Capture the cell that displays the provided text and extract its (X, Y) central coordinate. 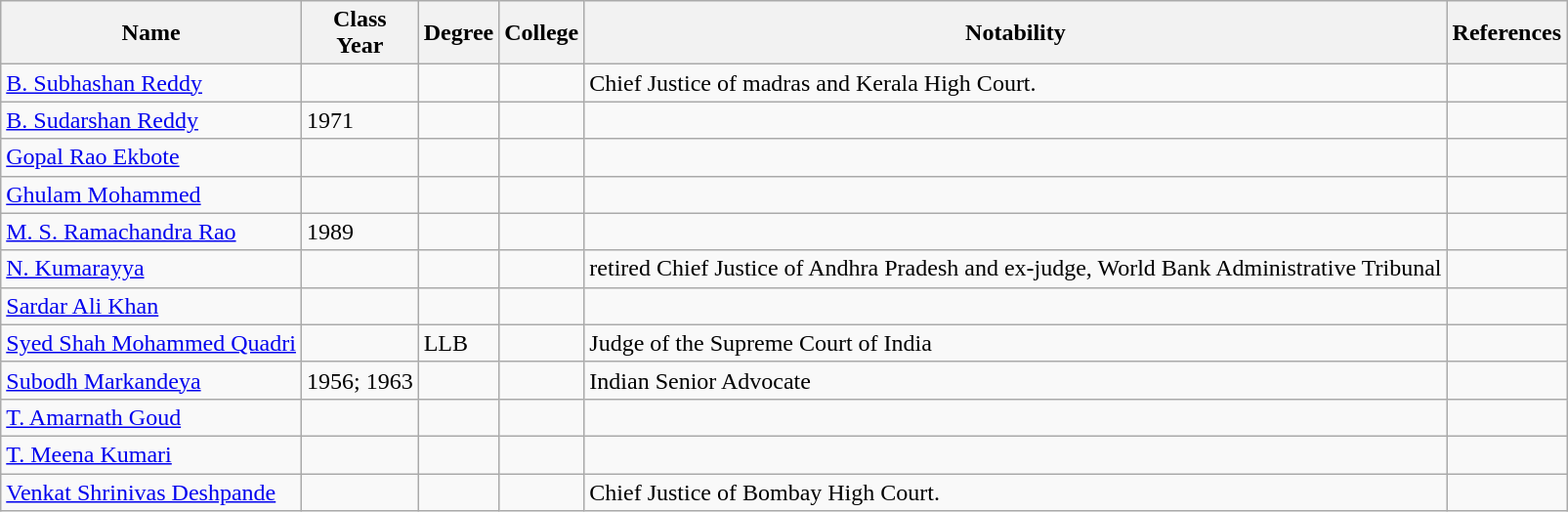
Subodh Markandeya (151, 380)
College (541, 33)
1971 (360, 120)
1989 (360, 232)
Gopal Rao Ekbote (151, 157)
1956; 1963 (360, 380)
B. Sudarshan Reddy (151, 120)
Judge of the Supreme Court of India (1016, 343)
Chief Justice of Bombay High Court. (1016, 491)
Degree (459, 33)
Ghulam Mohammed (151, 194)
Notability (1016, 33)
Syed Shah Mohammed Quadri (151, 343)
Indian Senior Advocate (1016, 380)
Sardar Ali Khan (151, 306)
N. Kumarayya (151, 269)
Name (151, 33)
M. S. Ramachandra Rao (151, 232)
T. Amarnath Goud (151, 417)
ClassYear (360, 33)
Chief Justice of madras and Kerala High Court. (1016, 83)
Venkat Shrinivas Deshpande (151, 491)
retired Chief Justice of Andhra Pradesh and ex-judge, World Bank Administrative Tribunal (1016, 269)
References (1506, 33)
B. Subhashan Reddy (151, 83)
LLB (459, 343)
T. Meena Kumari (151, 454)
